Scan for the cell matching the given text and deliver its [x, y] coordinate at center. 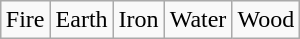
Earth [82, 20]
Fire [25, 20]
Iron [138, 20]
Water [198, 20]
Wood [266, 20]
